Output the [X, Y] coordinate of the center of the cell containing the given text.  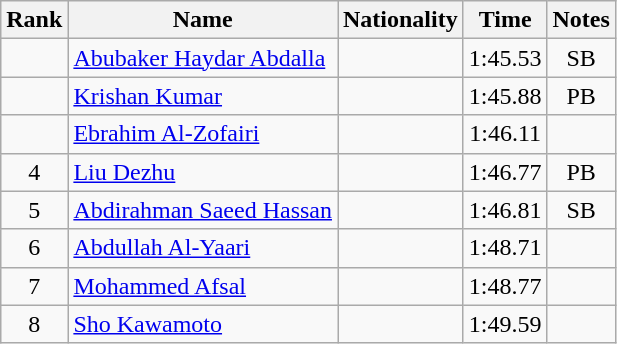
1:45.53 [505, 58]
1:46.81 [505, 210]
1:49.59 [505, 324]
1:48.71 [505, 248]
Nationality [401, 20]
Liu Dezhu [203, 172]
Mohammed Afsal [203, 286]
Abdullah Al-Yaari [203, 248]
1:45.88 [505, 96]
1:46.77 [505, 172]
Time [505, 20]
Name [203, 20]
Abubaker Haydar Abdalla [203, 58]
5 [34, 210]
1:48.77 [505, 286]
7 [34, 286]
Ebrahim Al-Zofairi [203, 134]
Notes [581, 20]
6 [34, 248]
4 [34, 172]
Sho Kawamoto [203, 324]
1:46.11 [505, 134]
8 [34, 324]
Krishan Kumar [203, 96]
Rank [34, 20]
Abdirahman Saeed Hassan [203, 210]
